Locate the cell with the specified text and output its [x, y] center coordinate. 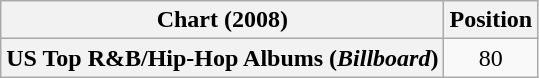
Position [491, 20]
80 [491, 58]
US Top R&B/Hip-Hop Albums (Billboard) [222, 58]
Chart (2008) [222, 20]
